Pinpoint the cell where the given text exists, returning its (x, y) midpoint coordinate. 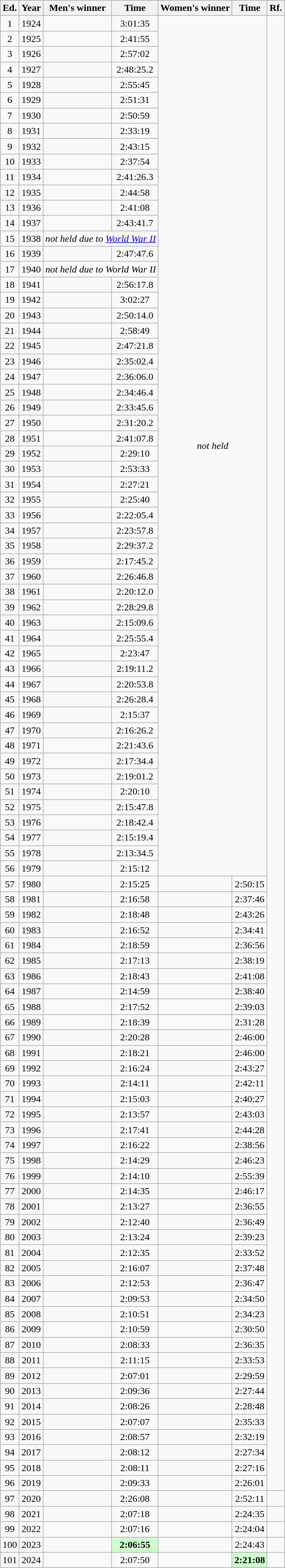
1959 (31, 561)
2004 (31, 1253)
80 (10, 1237)
2:37:48 (250, 1268)
99 (10, 1529)
83 (10, 1283)
1956 (31, 515)
1992 (31, 1068)
2:25:40 (135, 500)
2:27:16 (250, 1468)
2:23:47 (135, 653)
2:14:11 (135, 1084)
2:36:06.0 (135, 377)
2:17:34.4 (135, 761)
2:34:41 (250, 930)
2:07:16 (135, 1529)
100 (10, 1545)
1926 (31, 54)
46 (10, 715)
1960 (31, 576)
2:23:57.8 (135, 530)
2016 (31, 1437)
2:51:31 (135, 100)
1969 (31, 715)
3 (10, 54)
33 (10, 515)
2005 (31, 1268)
2:14:29 (135, 1160)
1935 (31, 193)
2:10:59 (135, 1329)
93 (10, 1437)
2:58:49 (135, 331)
2:11:15 (135, 1360)
43 (10, 669)
2 (10, 39)
2:17:41 (135, 1130)
2:26:46.8 (135, 576)
1929 (31, 100)
2:34:50 (250, 1299)
2:20:53.8 (135, 684)
1957 (31, 530)
1971 (31, 746)
11 (10, 177)
1999 (31, 1176)
2:39:03 (250, 1007)
2011 (31, 1360)
1943 (31, 315)
81 (10, 1253)
2:13:24 (135, 1237)
2:43:41.7 (135, 223)
86 (10, 1329)
1933 (31, 161)
21 (10, 331)
2:36:49 (250, 1222)
1925 (31, 39)
1975 (31, 807)
15 (10, 239)
2:36:47 (250, 1283)
2:36:35 (250, 1345)
30 (10, 469)
2020 (31, 1499)
2:26:08 (135, 1499)
2:16:07 (135, 1268)
59 (10, 914)
2:35:02.4 (135, 361)
1938 (31, 239)
70 (10, 1084)
2:21:43.6 (135, 746)
2:43:03 (250, 1114)
12 (10, 193)
1936 (31, 208)
2:18:59 (135, 945)
47 (10, 730)
34 (10, 530)
2:18:21 (135, 1053)
54 (10, 838)
1962 (31, 607)
48 (10, 746)
2021 (31, 1514)
2:18:43 (135, 976)
1998 (31, 1160)
64 (10, 992)
2:27:34 (250, 1453)
2:29:37.2 (135, 546)
77 (10, 1191)
1968 (31, 700)
2:33:52 (250, 1253)
2:44:28 (250, 1130)
26 (10, 407)
2:38:56 (250, 1145)
1993 (31, 1084)
96 (10, 1483)
2:17:45.2 (135, 561)
2018 (31, 1468)
1930 (31, 115)
78 (10, 1207)
98 (10, 1514)
14 (10, 223)
2014 (31, 1406)
29 (10, 454)
4 (10, 69)
51 (10, 792)
2000 (31, 1191)
2:55:39 (250, 1176)
41 (10, 638)
2:16:22 (135, 1145)
52 (10, 807)
23 (10, 361)
17 (10, 269)
1987 (31, 992)
2:37:46 (250, 899)
1991 (31, 1053)
2:50:15 (250, 884)
2:16:58 (135, 899)
55 (10, 853)
44 (10, 684)
1988 (31, 1007)
2:12:40 (135, 1222)
1970 (31, 730)
2:20:10 (135, 792)
2:12:35 (135, 1253)
2:52:11 (250, 1499)
2:39:23 (250, 1237)
2:24:35 (250, 1514)
2:09:33 (135, 1483)
1940 (31, 269)
1958 (31, 546)
2:06:55 (135, 1545)
2:14:10 (135, 1176)
1951 (31, 438)
76 (10, 1176)
56 (10, 868)
40 (10, 623)
39 (10, 607)
1954 (31, 484)
2:25:55.4 (135, 638)
57 (10, 884)
2:28:48 (250, 1406)
38 (10, 592)
2:26:01 (250, 1483)
2:15:12 (135, 868)
66 (10, 1022)
1979 (31, 868)
1964 (31, 638)
2:16:24 (135, 1068)
1982 (31, 914)
1927 (31, 69)
28 (10, 438)
1924 (31, 23)
1994 (31, 1099)
49 (10, 761)
1995 (31, 1114)
2:32:19 (250, 1437)
2:40:27 (250, 1099)
2010 (31, 1345)
2003 (31, 1237)
1997 (31, 1145)
1941 (31, 285)
2022 (31, 1529)
2:30:50 (250, 1329)
3:01:35 (135, 23)
1953 (31, 469)
2:18:48 (135, 914)
2:37:54 (135, 161)
1 (10, 23)
8 (10, 131)
2:31:28 (250, 1022)
37 (10, 576)
2008 (31, 1314)
2015 (31, 1421)
2:29:10 (135, 454)
2:48:25.2 (135, 69)
1934 (31, 177)
16 (10, 254)
5 (10, 85)
2:38:40 (250, 992)
74 (10, 1145)
2:33:19 (135, 131)
2024 (31, 1560)
7 (10, 115)
2:33:45.6 (135, 407)
73 (10, 1130)
2:57:02 (135, 54)
2:29:59 (250, 1375)
2:18:42.4 (135, 822)
2:24:04 (250, 1529)
1984 (31, 945)
1977 (31, 838)
61 (10, 945)
32 (10, 500)
42 (10, 653)
27 (10, 423)
2:19:11.2 (135, 669)
1989 (31, 1022)
1932 (31, 146)
2:56:17.8 (135, 285)
2:20:12.0 (135, 592)
2:15:47.8 (135, 807)
95 (10, 1468)
2:14:59 (135, 992)
2:14:35 (135, 1191)
2:42:11 (250, 1084)
1980 (31, 884)
2:12:53 (135, 1283)
9 (10, 146)
20 (10, 315)
2:21:08 (250, 1560)
2:50:59 (135, 115)
2:13:34.5 (135, 853)
1955 (31, 500)
6 (10, 100)
2:41:26.3 (135, 177)
2001 (31, 1207)
85 (10, 1314)
2:13:27 (135, 1207)
1981 (31, 899)
1973 (31, 776)
50 (10, 776)
101 (10, 1560)
2:36:55 (250, 1207)
1944 (31, 331)
2:13:57 (135, 1114)
2:47:21.8 (135, 346)
22 (10, 346)
1948 (31, 392)
1952 (31, 454)
1976 (31, 822)
2:33:53 (250, 1360)
82 (10, 1268)
31 (10, 484)
Rf. (276, 8)
1949 (31, 407)
1928 (31, 85)
2:16:52 (135, 930)
2:26:28.4 (135, 700)
Year (31, 8)
2:27:21 (135, 484)
2:17:52 (135, 1007)
10 (10, 161)
35 (10, 546)
2:36:56 (250, 945)
Ed. (10, 8)
2:09:53 (135, 1299)
2:24:43 (250, 1545)
2:46:23 (250, 1160)
88 (10, 1360)
63 (10, 976)
62 (10, 961)
2:07:07 (135, 1421)
1946 (31, 361)
2:43:26 (250, 914)
2:08:11 (135, 1468)
65 (10, 1007)
2:28:29.8 (135, 607)
2:16:26.2 (135, 730)
25 (10, 392)
2009 (31, 1329)
1965 (31, 653)
Women's winner (195, 8)
90 (10, 1391)
1972 (31, 761)
1967 (31, 684)
2:19:01.2 (135, 776)
2013 (31, 1391)
97 (10, 1499)
1983 (31, 930)
2012 (31, 1375)
1986 (31, 976)
36 (10, 561)
94 (10, 1453)
2:15:19.4 (135, 838)
2:17:13 (135, 961)
2:08:12 (135, 1453)
3:02:27 (135, 300)
Men's winner (77, 8)
1966 (31, 669)
2:34:23 (250, 1314)
1963 (31, 623)
2:47:47.6 (135, 254)
2:43:27 (250, 1068)
45 (10, 700)
1947 (31, 377)
1937 (31, 223)
2:44:58 (135, 193)
53 (10, 822)
2:15:03 (135, 1099)
1931 (31, 131)
2017 (31, 1453)
2:08:26 (135, 1406)
2023 (31, 1545)
2:41:07.8 (135, 438)
84 (10, 1299)
2:22:05.4 (135, 515)
1990 (31, 1038)
69 (10, 1068)
2:34:46.4 (135, 392)
1974 (31, 792)
18 (10, 285)
92 (10, 1421)
1996 (31, 1130)
2:07:50 (135, 1560)
2:07:01 (135, 1375)
2002 (31, 1222)
19 (10, 300)
2:41:55 (135, 39)
2:08:57 (135, 1437)
68 (10, 1053)
2:20:28 (135, 1038)
2:27:44 (250, 1391)
1961 (31, 592)
2:43:15 (135, 146)
2:09:36 (135, 1391)
not held (213, 446)
2:15:37 (135, 715)
87 (10, 1345)
2007 (31, 1299)
1985 (31, 961)
67 (10, 1038)
1950 (31, 423)
79 (10, 1222)
91 (10, 1406)
2:15:09.6 (135, 623)
2:18:39 (135, 1022)
2:10:51 (135, 1314)
2:08:33 (135, 1345)
60 (10, 930)
2:07:18 (135, 1514)
2:31:20.2 (135, 423)
13 (10, 208)
72 (10, 1114)
2:55:45 (135, 85)
24 (10, 377)
1945 (31, 346)
1942 (31, 300)
2019 (31, 1483)
75 (10, 1160)
2:50:14.0 (135, 315)
2:35:33 (250, 1421)
2:15:25 (135, 884)
2:38:19 (250, 961)
89 (10, 1375)
2:53:33 (135, 469)
1978 (31, 853)
1939 (31, 254)
58 (10, 899)
2:46:17 (250, 1191)
71 (10, 1099)
2006 (31, 1283)
